Search for the cell housing the specified text and yield its (X, Y) center coordinate. 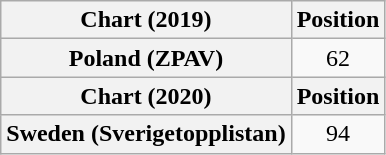
Chart (2020) (146, 96)
Sweden (Sverigetopplistan) (146, 134)
Chart (2019) (146, 20)
94 (338, 134)
Poland (ZPAV) (146, 58)
62 (338, 58)
